Identify which cell holds the provided text, then report its [X, Y] central coordinate. 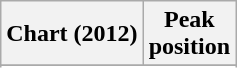
Chart (2012) [72, 34]
Peakposition [189, 34]
